For the text-containing cell, return its midpoint in (x, y) coordinate format. 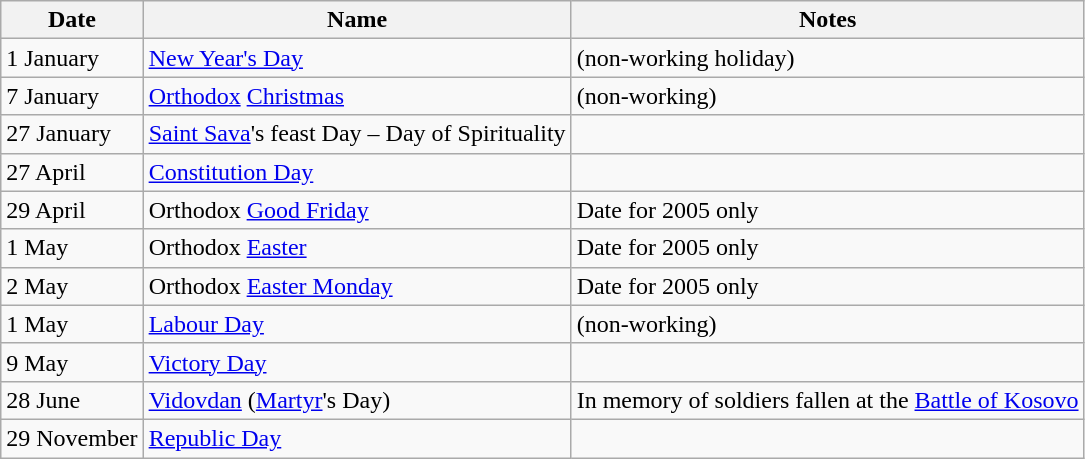
27 April (72, 172)
Orthodox Easter (357, 248)
1 January (72, 58)
Republic Day (357, 438)
2 May (72, 286)
Orthodox Easter Monday (357, 286)
Saint Sava's feast Day – Day of Spirituality (357, 134)
Orthodox Christmas (357, 96)
Vidovdan (Martyr's Day) (357, 400)
Orthodox Good Friday (357, 210)
29 November (72, 438)
In memory of soldiers fallen at the Battle of Kosovo (828, 400)
Constitution Day (357, 172)
27 January (72, 134)
Notes (828, 20)
Labour Day (357, 324)
New Year's Day (357, 58)
Date (72, 20)
(non-working holiday) (828, 58)
28 June (72, 400)
Name (357, 20)
7 January (72, 96)
9 May (72, 362)
Victory Day (357, 362)
29 April (72, 210)
